From the cell containing the given text, extract its center point as (x, y) coordinate. 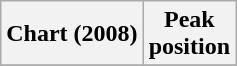
Peakposition (189, 34)
Chart (2008) (72, 34)
